Extract the (X, Y) coordinate from the center of the cell holding the provided text.  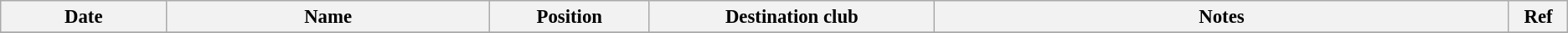
Date (84, 17)
Destination club (792, 17)
Position (570, 17)
Ref (1538, 17)
Notes (1222, 17)
Name (328, 17)
